Return [x, y] of the center of cell containing provided text 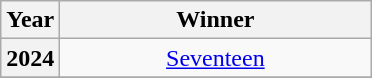
Seventeen [216, 58]
Winner [216, 20]
Year [30, 20]
2024 [30, 58]
